Capture the cell that displays the provided text and extract its (x, y) central coordinate. 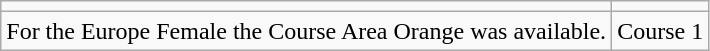
For the Europe Female the Course Area Orange was available. (306, 31)
Course 1 (660, 31)
